Scan for the cell matching the given text and deliver its (x, y) coordinate at center. 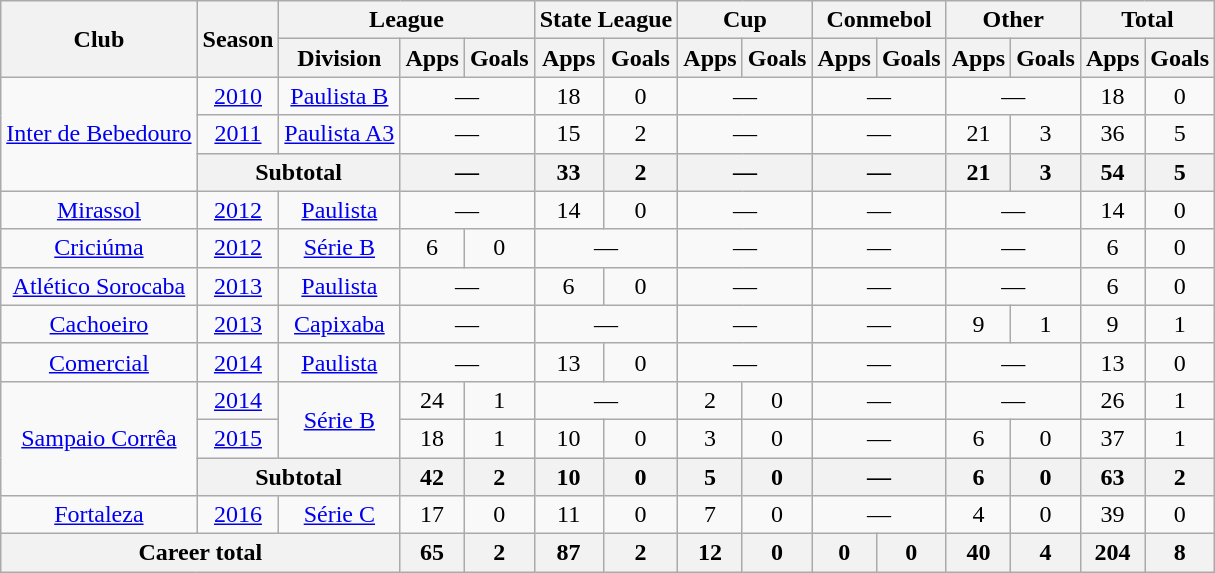
Mirassol (99, 210)
Paulista B (340, 96)
Fortaleza (99, 515)
40 (978, 553)
2010 (238, 96)
Other (1013, 20)
17 (432, 515)
42 (432, 477)
24 (432, 400)
8 (1180, 553)
State League (606, 20)
33 (568, 172)
Atlético Sorocaba (99, 286)
Sampaio Corrêa (99, 438)
37 (1112, 438)
Career total (200, 553)
Club (99, 39)
7 (710, 515)
Conmebol (879, 20)
36 (1112, 134)
63 (1112, 477)
15 (568, 134)
2011 (238, 134)
Comercial (99, 362)
Division (340, 58)
Paulista A3 (340, 134)
Total (1147, 20)
11 (568, 515)
Inter de Bebedouro (99, 134)
Criciúma (99, 248)
Cachoeiro (99, 324)
2015 (238, 438)
26 (1112, 400)
87 (568, 553)
2016 (238, 515)
54 (1112, 172)
Season (238, 39)
League (406, 20)
Série C (340, 515)
Capixaba (340, 324)
65 (432, 553)
12 (710, 553)
204 (1112, 553)
Cup (745, 20)
39 (1112, 515)
